Extract the [x, y] coordinate from the center of the cell holding the provided text.  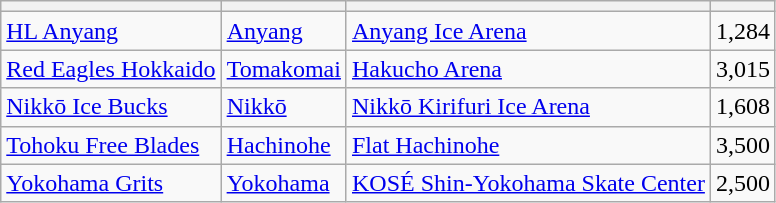
Anyang [284, 31]
1,608 [742, 107]
Flat Hachinohe [528, 145]
Yokohama Grits [111, 183]
Yokohama [284, 183]
Hachinohe [284, 145]
2,500 [742, 183]
Tohoku Free Blades [111, 145]
Nikkō Ice Bucks [111, 107]
Tomakomai [284, 69]
3,500 [742, 145]
3,015 [742, 69]
Hakucho Arena [528, 69]
Anyang Ice Arena [528, 31]
Red Eagles Hokkaido [111, 69]
KOSÉ Shin-Yokohama Skate Center [528, 183]
1,284 [742, 31]
HL Anyang [111, 31]
Nikkō Kirifuri Ice Arena [528, 107]
Nikkō [284, 107]
